Scan for the cell matching the given text and deliver its [x, y] coordinate at center. 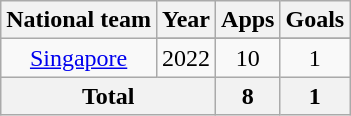
2022 [186, 58]
Total [108, 96]
Goals [315, 20]
Year [186, 20]
Apps [248, 20]
8 [248, 96]
Singapore [79, 58]
10 [248, 58]
National team [79, 20]
